Pinpoint the cell where the given text exists, returning its (X, Y) midpoint coordinate. 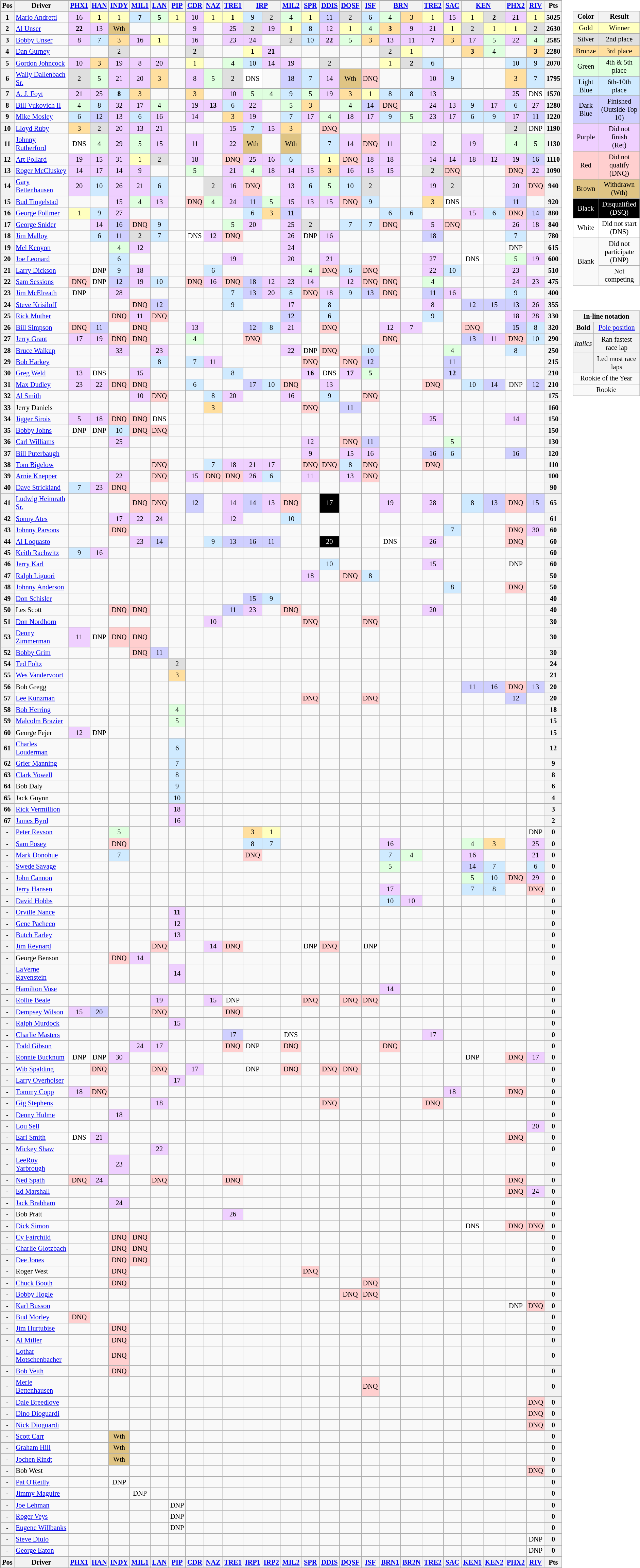
56 (7, 687)
615 (553, 248)
Peter Revson (41, 832)
BR2N (411, 1562)
39 (7, 476)
Did notparticipate(DNP) (619, 252)
Jim Hurtubise (41, 1329)
Rookie (606, 390)
Grier Manning (41, 764)
47 (7, 576)
175 (553, 396)
Did not start(DNS) (619, 228)
Carl Williams (41, 442)
Bud Tingelstad (41, 202)
Steve Diulo (41, 1539)
Bobby Grim (41, 653)
Rick Muther (41, 316)
Art Pollard (41, 160)
57 (7, 698)
Wes Vandervoort (41, 676)
Jerry Hansen (41, 890)
Eugene Willbanks (41, 1528)
Ed Marshall (41, 1192)
215 (553, 362)
34 (7, 419)
Jim McElreath (41, 293)
Gold (586, 28)
Dan Gurney (41, 52)
Mark Donohue (41, 855)
Roger Veys (41, 1517)
Arnie Knepper (41, 476)
Sonny Ates (41, 519)
330 (553, 316)
63 (7, 775)
KEN (483, 6)
Keith Rachwitz (41, 553)
Gene Pacheco (41, 924)
290 (553, 339)
Mike Mosley (41, 117)
Black (586, 209)
Lee Kunzman (41, 698)
400 (553, 293)
Bill Puterbaugh (41, 453)
110 (553, 465)
600 (553, 259)
Bob Veith (41, 1371)
Ronnie Bucknum (41, 1058)
Cy Fairchild (41, 1237)
Bill Simpson (41, 328)
LaVerne Ravenstein (41, 974)
White (586, 228)
KEN1 (472, 1562)
Jerry Karl (41, 565)
Nick Dioguardi (41, 1425)
Johnny Anderson (41, 587)
940 (553, 186)
Al Smith (41, 396)
Jerry Daniels (41, 408)
Scott Carr (41, 1437)
Swede Savage (41, 867)
2070 (553, 63)
Rollie Beale (41, 1000)
42 (7, 519)
Did not finish(Ret) (619, 138)
35 (7, 431)
IRP (262, 6)
160 (553, 408)
Ralph Murdock (41, 1023)
Don Schisler (41, 599)
IRP2 (271, 1562)
George Eaton (41, 1551)
475 (553, 282)
Jim Malloy (41, 236)
Bobby Hogle (41, 1295)
Charlie Masters (41, 1035)
Jimmy Maguire (41, 1494)
Joe Lehman (41, 1505)
Johnny Rutherford (41, 144)
Chuck Booth (41, 1283)
Dark Blue (586, 110)
52 (7, 653)
Sam Sessions (41, 282)
Mel Kenyon (41, 248)
Rick Vermillion (41, 809)
Hamilton Vose (41, 989)
A. J. Foyt (41, 94)
Green (586, 67)
Gary Bettenhausen (41, 186)
Pat O'Reilly (41, 1482)
George Fejer (41, 733)
46 (7, 565)
53 (7, 637)
KEN2 (494, 1562)
Ned Spath (41, 1180)
Dempsey Wilson (41, 1012)
45 (7, 553)
1190 (553, 128)
Jack Guynn (41, 798)
Jerry Grant (41, 339)
Malcolm Brazier (41, 721)
Not competing (619, 275)
780 (553, 236)
Roger McCluskey (41, 171)
510 (553, 270)
62 (7, 764)
Purple (586, 138)
David Hobbs (41, 901)
Rookie of the Year (606, 378)
Bob Gregg (41, 687)
George Benson (41, 958)
67 (7, 821)
36 (7, 442)
Ted Foltz (41, 664)
Larry Dickson (41, 270)
Blank (586, 262)
38 (7, 465)
Disqualified(DSQ) (619, 209)
Wib Spalding (41, 1069)
43 (7, 530)
Light Blue (586, 86)
90 (553, 488)
Charlie Glotzbach (41, 1249)
41 (7, 503)
2280 (553, 52)
59 (7, 721)
Bob Pratt (41, 1214)
Lloyd Ruby (41, 128)
55 (7, 676)
Sam Posey (41, 844)
48 (7, 587)
Clark Yowell (41, 775)
Gig Stephens (41, 1103)
1280 (553, 106)
3rd place (619, 51)
Bobby Johns (41, 431)
BRN (401, 6)
Wally Dallenbach Sr. (41, 79)
In-line notation (606, 317)
Jack Brabham (41, 1203)
Charles Louderman (41, 748)
920 (553, 202)
Karl Busson (41, 1306)
John Cannon (41, 878)
66 (7, 809)
1090 (553, 171)
Withdrawn(Wth) (619, 189)
Bob Daly (41, 787)
1110 (553, 160)
Earl Smith (41, 1138)
Red (586, 165)
Bob Harkey (41, 362)
49 (7, 599)
Dick Simon (41, 1226)
George Snider (41, 225)
Joe Leonard (41, 259)
Jigger Sirois (41, 419)
Todd Gibson (41, 1046)
Bill Vukovich II (41, 106)
5025 (553, 17)
1570 (553, 94)
Mickey Shaw (41, 1149)
Bobby Unser (41, 40)
120 (553, 453)
BRN1 (390, 1562)
Johnny Parsons (41, 530)
Gordon Johncock (41, 63)
100 (553, 476)
Ran fastest race lap (617, 343)
2630 (553, 29)
LeeRoy Yarbrough (41, 1165)
4th & 5th place (619, 67)
Steve Krisiloff (41, 305)
Merle Bettenhausen (41, 1387)
64 (7, 787)
George Follmer (41, 213)
Mario Andretti (41, 17)
Dave Strickland (41, 488)
Al Unser (41, 29)
Finished(Outside Top 10) (619, 110)
Brown (586, 189)
James Byrd (41, 821)
Dino Dioguardi (41, 1414)
44 (7, 542)
Did not qualify(DNQ) (619, 165)
Greg Weld (41, 373)
Max Dudley (41, 385)
Al Loquasto (41, 542)
Lothar Motschenbacher (41, 1356)
1795 (553, 79)
Bud Morley (41, 1317)
6th-10th place (619, 86)
355 (553, 305)
Bruce Walkup (41, 351)
2nd place (619, 39)
Bold (583, 328)
Tom Bigelow (41, 465)
Jochen Rindt (41, 1459)
Butch Earley (41, 935)
Bob West (41, 1471)
320 (553, 328)
Don Nordhorn (41, 622)
Led most race laps (617, 363)
Winner (619, 28)
130 (553, 442)
1130 (553, 144)
Silver (586, 39)
Graham Hill (41, 1448)
Color (586, 17)
58 (7, 710)
2585 (553, 40)
250 (553, 351)
Pole position (617, 328)
Result (619, 17)
1220 (553, 117)
Bob Herring (41, 710)
Roger West (41, 1272)
Orville Nance (41, 912)
54 (7, 664)
Denny Zimmerman (41, 637)
880 (553, 213)
51 (7, 622)
IRP1 (253, 1562)
Tommy Copp (41, 1092)
37 (7, 453)
Bronze (586, 51)
Larry Overholser (41, 1081)
Ludwig Heimrath Sr. (41, 503)
Les Scott (41, 610)
Denny Hulme (41, 1115)
840 (553, 225)
Al Miller (41, 1340)
Dee Jones (41, 1260)
Dale Breedlove (41, 1402)
Ralph Liguori (41, 576)
Italics (583, 343)
Jim Reynard (41, 947)
Lou Sell (41, 1126)
